Output the (x, y) coordinate of the center of the cell containing the given text.  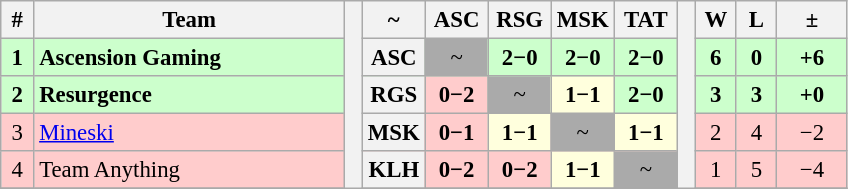
Ascension Gaming (190, 58)
Mineski (190, 133)
W (716, 20)
Team (190, 20)
5 (756, 170)
# (18, 20)
+6 (812, 58)
0 (756, 58)
RGS (394, 95)
Team Anything (190, 170)
0−1 (456, 133)
−2 (812, 133)
TAT (646, 20)
+0 (812, 95)
6 (716, 58)
± (812, 20)
−4 (812, 170)
Resurgence (190, 95)
L (756, 20)
RSG (520, 20)
KLH (394, 170)
